Extract the (X, Y) coordinate from the center of the cell holding the provided text.  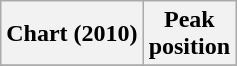
Peak position (189, 34)
Chart (2010) (72, 34)
